Find where the given text appears and provide that cell's center as (X, Y) coordinate. 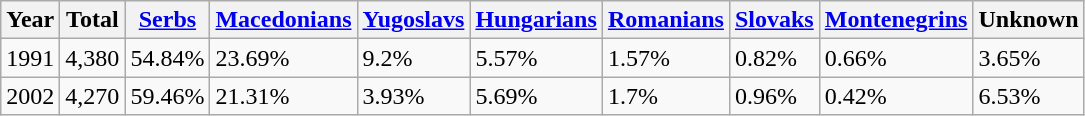
4,270 (92, 96)
Hungarians (536, 20)
Serbs (168, 20)
0.66% (896, 58)
Slovaks (774, 20)
1.7% (666, 96)
1.57% (666, 58)
5.57% (536, 58)
Unknown (1028, 20)
3.65% (1028, 58)
0.96% (774, 96)
Macedonians (284, 20)
0.42% (896, 96)
0.82% (774, 58)
4,380 (92, 58)
Montenegrins (896, 20)
54.84% (168, 58)
Yugoslavs (414, 20)
21.31% (284, 96)
2002 (30, 96)
5.69% (536, 96)
9.2% (414, 58)
Romanians (666, 20)
6.53% (1028, 96)
Year (30, 20)
Total (92, 20)
1991 (30, 58)
3.93% (414, 96)
23.69% (284, 58)
59.46% (168, 96)
